Find where the given text appears and provide that cell's center as (X, Y) coordinate. 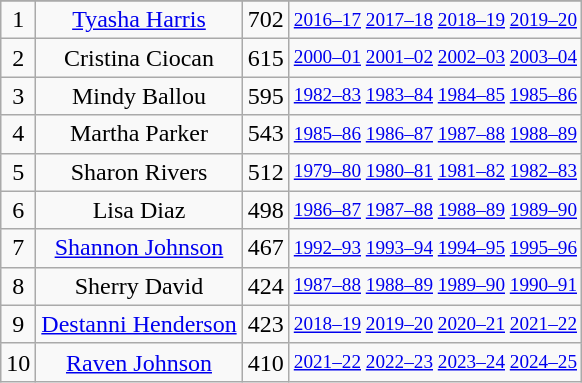
Shannon Johnson (139, 248)
424 (266, 286)
4 (18, 134)
Raven Johnson (139, 362)
9 (18, 324)
Mindy Ballou (139, 96)
1979–80 1980–81 1981–82 1982–83 (435, 172)
498 (266, 210)
Martha Parker (139, 134)
1987–88 1988–89 1989–90 1990–91 (435, 286)
10 (18, 362)
7 (18, 248)
702 (266, 20)
1985–86 1986–87 1987–88 1988–89 (435, 134)
Lisa Diaz (139, 210)
Destanni Henderson (139, 324)
2000–01 2001–02 2002–03 2003–04 (435, 58)
1 (18, 20)
Sherry David (139, 286)
6 (18, 210)
615 (266, 58)
2 (18, 58)
2021–22 2022–23 2023–24 2024–25 (435, 362)
1986–87 1987–88 1988–89 1989–90 (435, 210)
Sharon Rivers (139, 172)
Tyasha Harris (139, 20)
512 (266, 172)
467 (266, 248)
3 (18, 96)
1982–83 1983–84 1984–85 1985–86 (435, 96)
543 (266, 134)
1992–93 1993–94 1994–95 1995–96 (435, 248)
2016–17 2017–18 2018–19 2019–20 (435, 20)
423 (266, 324)
2018–19 2019–20 2020–21 2021–22 (435, 324)
410 (266, 362)
595 (266, 96)
Cristina Ciocan (139, 58)
8 (18, 286)
5 (18, 172)
